Return the [X, Y] coordinate for the center point of the cell that contains the specified text.  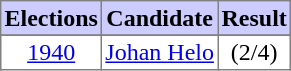
Johan Helo [160, 52]
Result [254, 18]
Elections [52, 18]
Candidate [160, 18]
1940 [52, 52]
(2/4) [254, 52]
